Output the [x, y] coordinate of the center of the cell containing the given text.  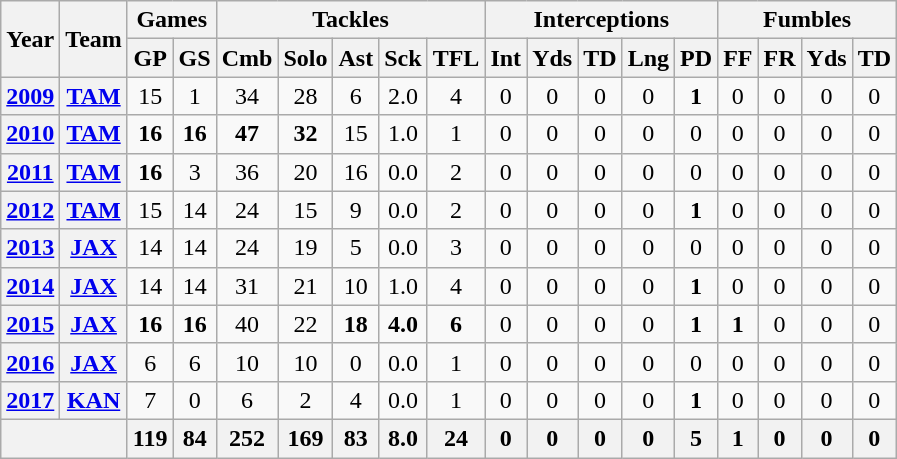
2010 [30, 134]
KAN [94, 400]
Tackles [350, 20]
FR [780, 58]
2.0 [403, 96]
21 [306, 286]
9 [356, 210]
22 [306, 324]
2013 [30, 248]
7 [150, 400]
TFL [456, 58]
Fumbles [808, 20]
20 [306, 172]
252 [247, 438]
Ast [356, 58]
169 [306, 438]
2014 [30, 286]
84 [194, 438]
Int [506, 58]
GP [150, 58]
GS [194, 58]
18 [356, 324]
FF [738, 58]
119 [150, 438]
2012 [30, 210]
36 [247, 172]
Lng [648, 58]
2017 [30, 400]
2016 [30, 362]
32 [306, 134]
34 [247, 96]
Year [30, 39]
Solo [306, 58]
47 [247, 134]
Cmb [247, 58]
2011 [30, 172]
8.0 [403, 438]
40 [247, 324]
Games [172, 20]
2015 [30, 324]
19 [306, 248]
4.0 [403, 324]
Team [94, 39]
31 [247, 286]
PD [696, 58]
83 [356, 438]
Sck [403, 58]
2009 [30, 96]
28 [306, 96]
Interceptions [602, 20]
